For the text-containing cell, return its midpoint in [x, y] coordinate format. 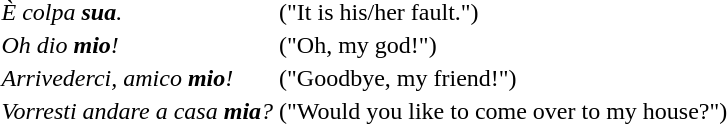
Oh dio mio! [138, 45]
Arrivederci, amico mio! [138, 78]
